Output the [X, Y] coordinate of the center of the cell containing the given text.  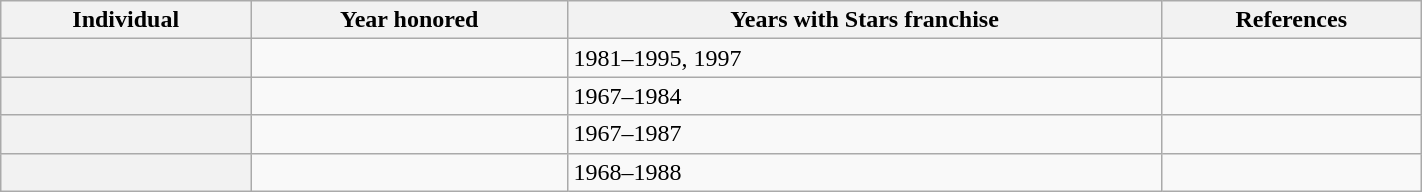
1967–1987 [864, 134]
1968–1988 [864, 172]
1981–1995, 1997 [864, 58]
Years with Stars franchise [864, 20]
References [1291, 20]
1967–1984 [864, 96]
Individual [126, 20]
Year honored [410, 20]
